Locate the cell with the specified text and output its (x, y) center coordinate. 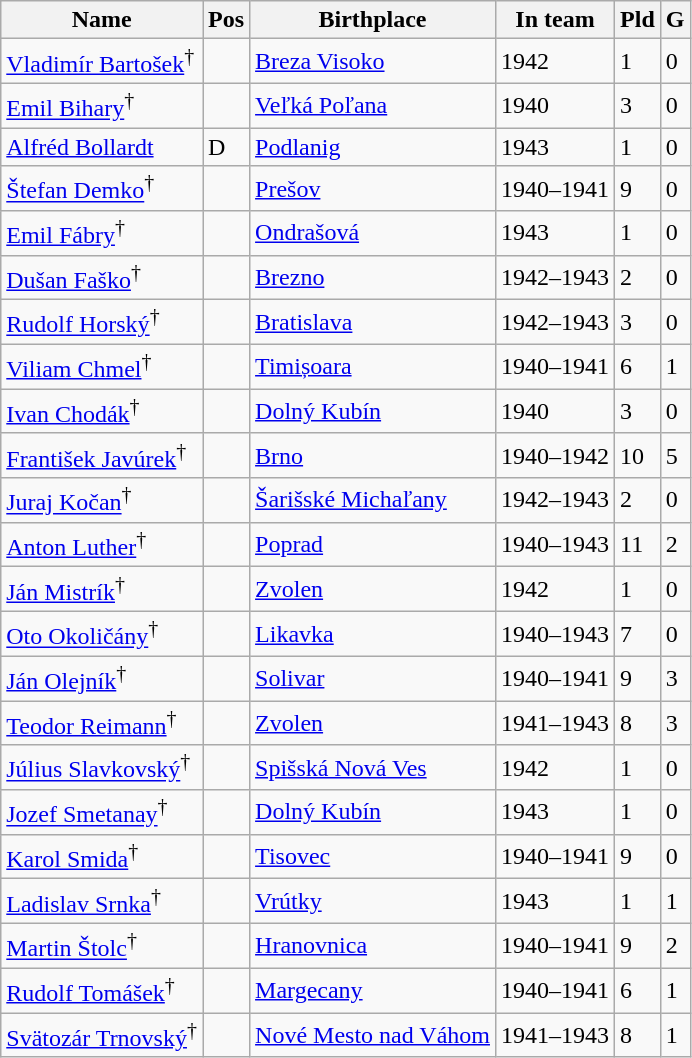
Viliam Chmel† (102, 366)
Timișoara (373, 366)
Pld (638, 20)
Anton Luther† (102, 544)
Brno (373, 456)
Solivar (373, 678)
Veľká Poľana (373, 106)
Vrútky (373, 902)
Martin Štolc† (102, 946)
Karol Smida† (102, 856)
Dušan Faško† (102, 278)
Name (102, 20)
Teodor Reimann† (102, 724)
Emil Fábry† (102, 234)
Šarišské Michaľany (373, 500)
Poprad (373, 544)
Štefan Demko† (102, 188)
Brezno (373, 278)
Ivan Chodák† (102, 412)
Svätozár Trnovský† (102, 1036)
In team (554, 20)
Emil Bihary† (102, 106)
Alfréd Bollardt (102, 147)
Ondrašová (373, 234)
D (226, 147)
Ján Olejník† (102, 678)
Bratislava (373, 322)
Hranovnica (373, 946)
Rudolf Horský† (102, 322)
Likavka (373, 634)
Juraj Kočan† (102, 500)
Ladislav Srnka† (102, 902)
1940–1942 (554, 456)
Spišská Nová Ves (373, 768)
10 (638, 456)
Tisovec (373, 856)
Rudolf Tomášek† (102, 990)
František Javúrek† (102, 456)
G (675, 20)
Július Slavkovský† (102, 768)
Vladimír Bartošek† (102, 62)
Margecany (373, 990)
7 (638, 634)
11 (638, 544)
Birthplace (373, 20)
Breza Visoko (373, 62)
Oto Okoličány† (102, 634)
Podlanig (373, 147)
Prešov (373, 188)
5 (675, 456)
Pos (226, 20)
Nové Mesto nad Váhom (373, 1036)
Ján Mistrík† (102, 590)
Jozef Smetanay† (102, 812)
